Extract the [X, Y] coordinate from the center of the cell holding the provided text.  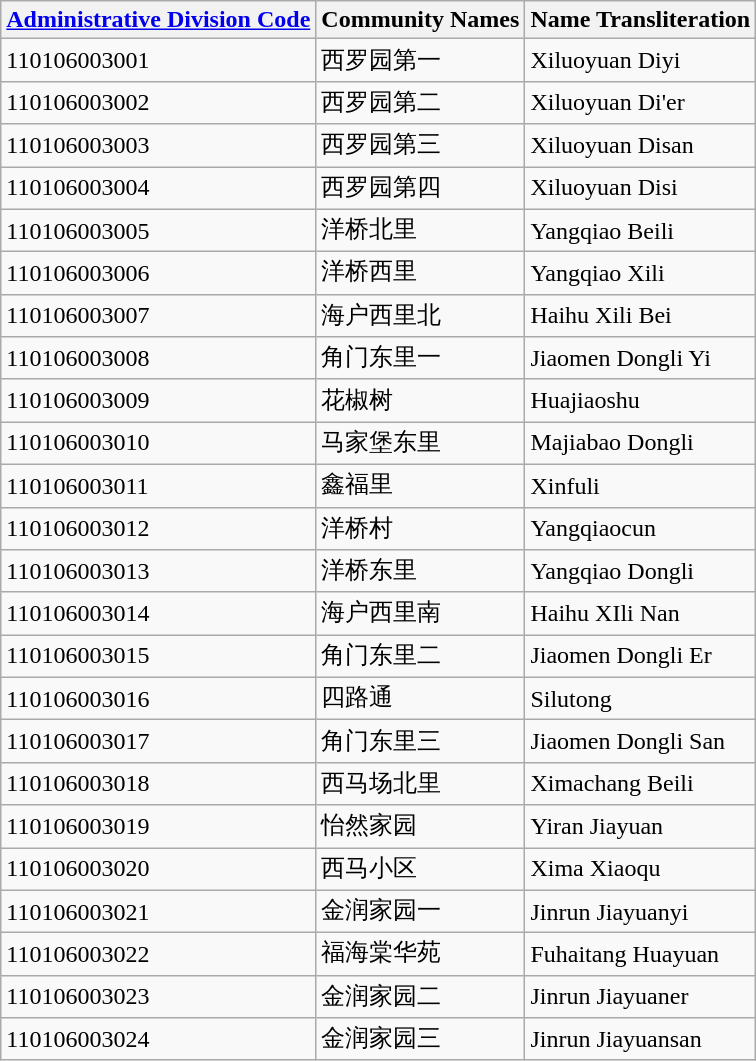
Yangqiao Beili [640, 230]
西马场北里 [420, 784]
Jiaomen Dongli Er [640, 656]
110106003014 [158, 614]
金润家园三 [420, 1040]
Majiabao Dongli [640, 444]
Fuhaitang Huayuan [640, 954]
洋桥村 [420, 528]
110106003003 [158, 146]
角门东里二 [420, 656]
海户西里北 [420, 316]
110106003001 [158, 60]
马家堡东里 [420, 444]
四路通 [420, 698]
110106003004 [158, 188]
110106003013 [158, 572]
110106003019 [158, 826]
110106003008 [158, 358]
110106003011 [158, 486]
110106003024 [158, 1040]
Jinrun Jiayuaner [640, 996]
Jiaomen Dongli Yi [640, 358]
花椒树 [420, 400]
Jiaomen Dongli San [640, 742]
110106003005 [158, 230]
Xinfuli [640, 486]
110106003021 [158, 912]
110106003009 [158, 400]
Community Names [420, 20]
Yangqiao Xili [640, 274]
110106003018 [158, 784]
Name Transliteration [640, 20]
Yangqiao Dongli [640, 572]
Yiran Jiayuan [640, 826]
Huajiaoshu [640, 400]
金润家园二 [420, 996]
角门东里三 [420, 742]
Silutong [640, 698]
110106003017 [158, 742]
110106003023 [158, 996]
西罗园第四 [420, 188]
Administrative Division Code [158, 20]
海户西里南 [420, 614]
110106003020 [158, 870]
西马小区 [420, 870]
怡然家园 [420, 826]
西罗园第三 [420, 146]
金润家园一 [420, 912]
Haihu Xili Bei [640, 316]
110106003016 [158, 698]
110106003002 [158, 102]
鑫福里 [420, 486]
洋桥东里 [420, 572]
Jinrun Jiayuanyi [640, 912]
Xiluoyuan Diyi [640, 60]
洋桥北里 [420, 230]
洋桥西里 [420, 274]
Haihu XIli Nan [640, 614]
110106003015 [158, 656]
110106003006 [158, 274]
110106003007 [158, 316]
Ximachang Beili [640, 784]
110106003010 [158, 444]
Yangqiaocun [640, 528]
角门东里一 [420, 358]
Xiluoyuan Disi [640, 188]
Xiluoyuan Disan [640, 146]
110106003022 [158, 954]
福海棠华苑 [420, 954]
Xiluoyuan Di'er [640, 102]
Xima Xiaoqu [640, 870]
Jinrun Jiayuansan [640, 1040]
西罗园第二 [420, 102]
110106003012 [158, 528]
西罗园第一 [420, 60]
